Provide the (X, Y) coordinate of the cell's center where the given text is located.  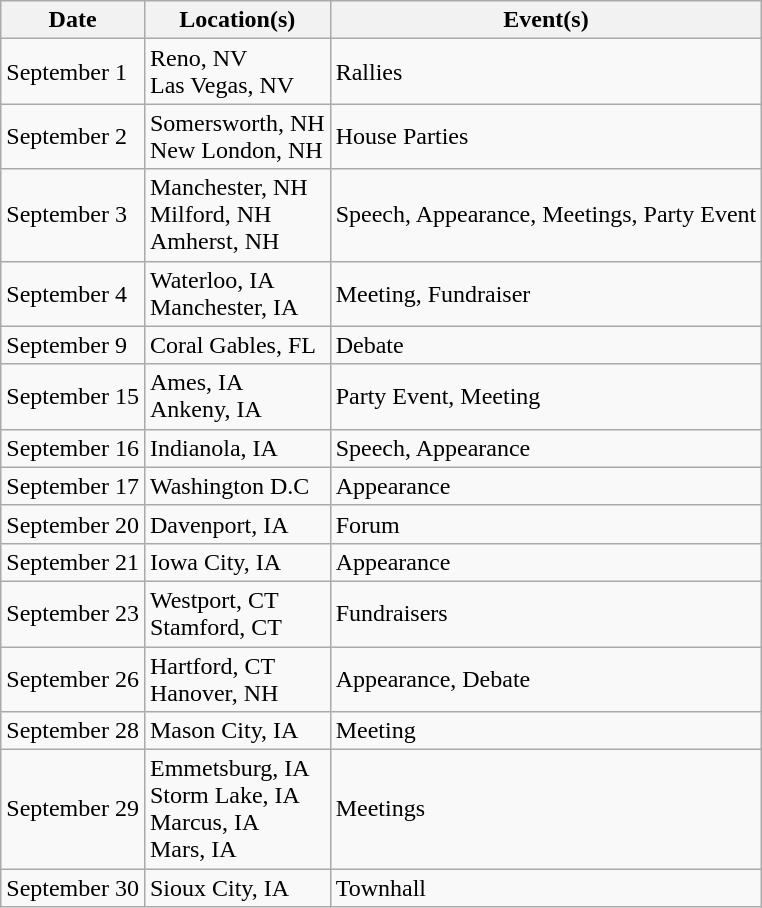
Debate (546, 345)
September 9 (73, 345)
September 30 (73, 888)
September 15 (73, 396)
September 29 (73, 810)
Meetings (546, 810)
Event(s) (546, 20)
Rallies (546, 72)
September 3 (73, 215)
Ames, IA Ankeny, IA (237, 396)
September 20 (73, 524)
Coral Gables, FL (237, 345)
Waterloo, IA Manchester, IA (237, 294)
Speech, Appearance (546, 448)
House Parties (546, 136)
Date (73, 20)
September 1 (73, 72)
Location(s) (237, 20)
Emmetsburg, IA Storm Lake, IA Marcus, IA Mars, IA (237, 810)
Townhall (546, 888)
Reno, NV Las Vegas, NV (237, 72)
Washington D.C (237, 486)
Appearance, Debate (546, 678)
Somersworth, NH New London, NH (237, 136)
Speech, Appearance, Meetings, Party Event (546, 215)
September 28 (73, 731)
Davenport, IA (237, 524)
Sioux City, IA (237, 888)
Fundraisers (546, 614)
September 2 (73, 136)
Meeting, Fundraiser (546, 294)
Forum (546, 524)
September 26 (73, 678)
Iowa City, IA (237, 562)
September 16 (73, 448)
Meeting (546, 731)
September 17 (73, 486)
Indianola, IA (237, 448)
Hartford, CT Hanover, NH (237, 678)
Westport, CT Stamford, CT (237, 614)
September 23 (73, 614)
September 21 (73, 562)
Party Event, Meeting (546, 396)
Manchester, NH Milford, NH Amherst, NH (237, 215)
September 4 (73, 294)
Mason City, IA (237, 731)
